Return [X, Y] of the center of cell containing provided text 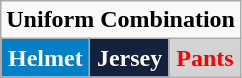
Uniform Combination [121, 20]
Jersey [130, 58]
Pants [204, 58]
Helmet [46, 58]
